Determine the (X, Y) coordinate at the center of the cell enclosing the given text.  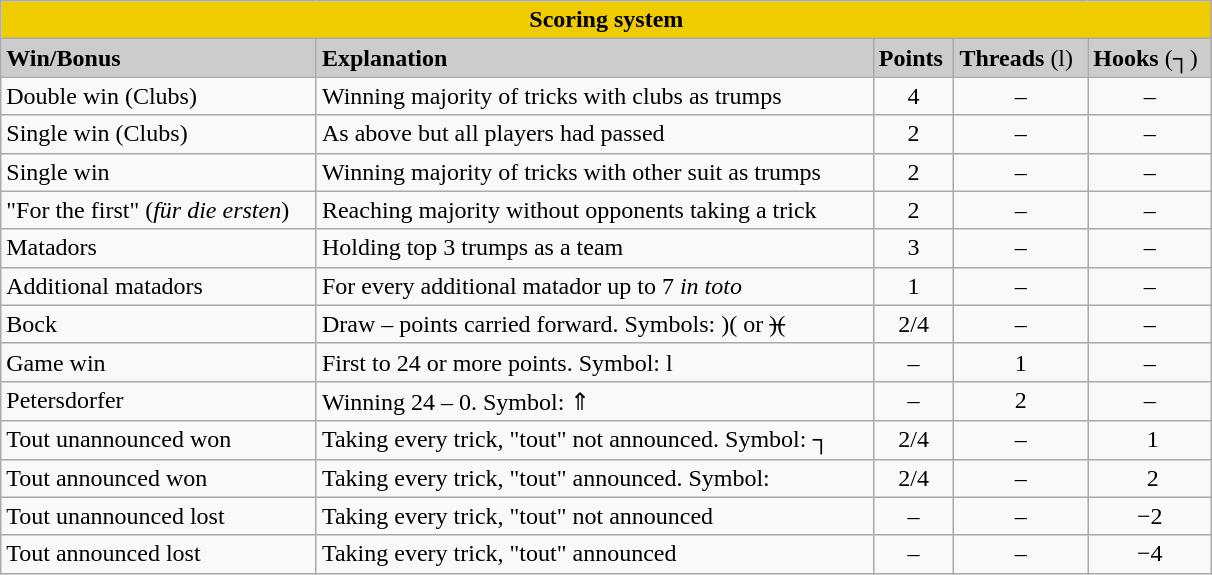
Tout unannounced lost (159, 516)
Win/Bonus (159, 58)
Double win (Clubs) (159, 96)
Additional matadors (159, 286)
3 (914, 248)
−2 (1150, 516)
Game win (159, 362)
Points (914, 58)
First to 24 or more points. Symbol: l (594, 362)
Scoring system (606, 20)
Threads (l) (1021, 58)
Taking every trick, "tout" not announced (594, 516)
Holding top 3 trumps as a team (594, 248)
Tout unannounced won (159, 440)
For every additional matador up to 7 in toto (594, 286)
As above but all players had passed (594, 134)
Draw – points carried forward. Symbols: )( or )( (594, 324)
"For the first" (für die ersten) (159, 210)
Winning 24 – 0. Symbol: ⇑ (594, 401)
−4 (1150, 554)
Taking every trick, "tout" announced (594, 554)
Winning majority of tricks with clubs as trumps (594, 96)
Single win (159, 172)
Petersdorfer (159, 401)
Reaching majority without opponents taking a trick (594, 210)
Hooks (┐) (1150, 58)
Taking every trick, "tout" not announced. Symbol: ┐ (594, 440)
4 (914, 96)
Matadors (159, 248)
Explanation (594, 58)
Winning majority of tricks with other suit as trumps (594, 172)
Tout announced lost (159, 554)
Tout announced won (159, 478)
Bock (159, 324)
Taking every trick, "tout" announced. Symbol: (594, 478)
Single win (Clubs) (159, 134)
